Return the (X, Y) coordinate for the center point of the cell that contains the specified text.  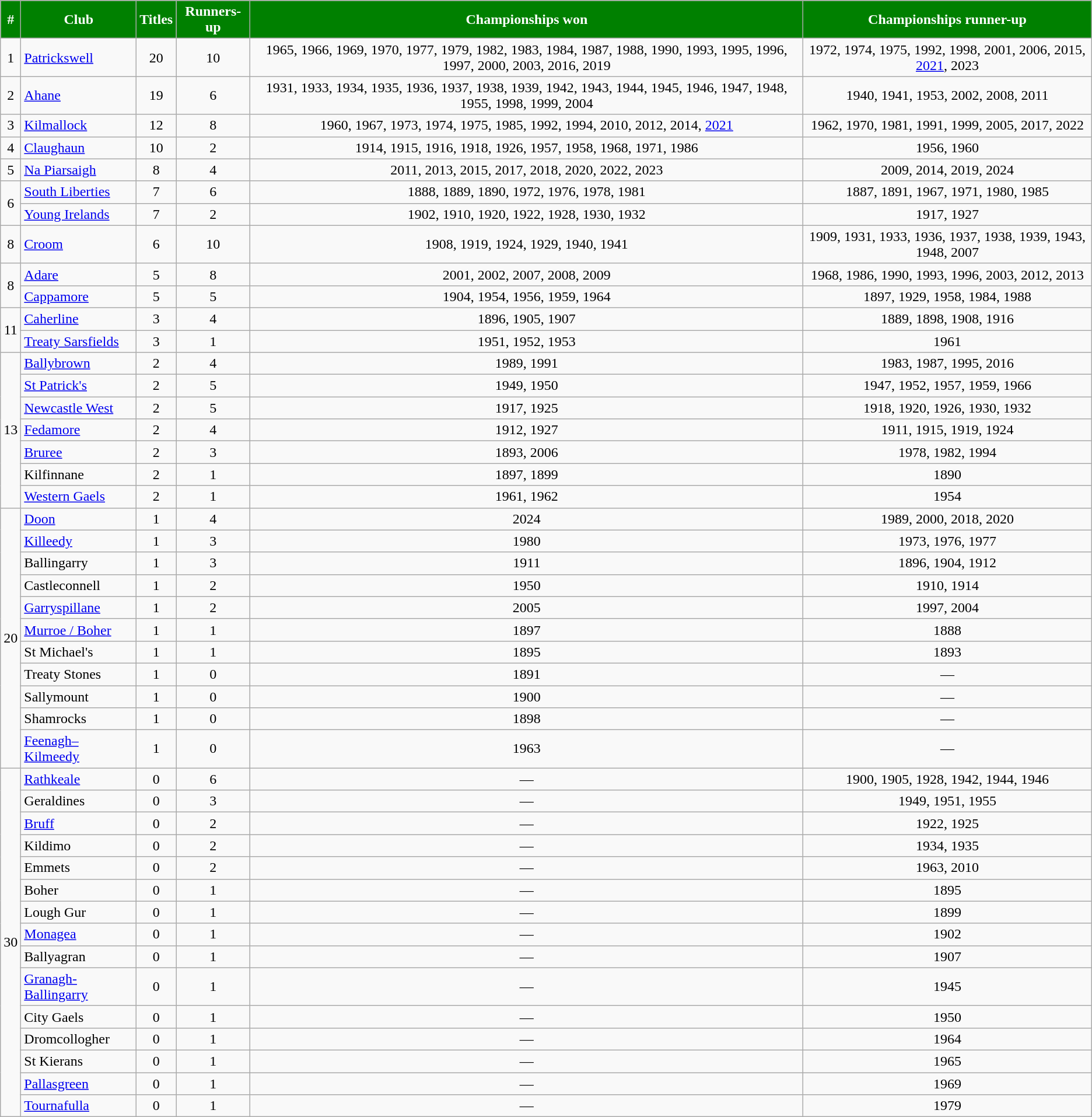
1954 (947, 497)
St Kierans (79, 1061)
Championships won (527, 20)
Club (79, 20)
1963, 2010 (947, 868)
1912, 1927 (527, 430)
1940, 1941, 1953, 2002, 2008, 2011 (947, 96)
Titles (156, 20)
1897, 1899 (527, 474)
Patrickswell (79, 57)
1922, 1925 (947, 823)
1945 (947, 986)
2024 (527, 519)
1908, 1919, 1924, 1929, 1940, 1941 (527, 244)
Bruff (79, 823)
1917, 1927 (947, 214)
Championships runner-up (947, 20)
Young Irelands (79, 214)
1899 (947, 912)
1965, 1966, 1969, 1970, 1977, 1979, 1982, 1983, 1984, 1987, 1988, 1990, 1993, 1995, 1996, 1997, 2000, 2003, 2016, 2019 (527, 57)
Ballingarry (79, 563)
Rathkeale (79, 779)
1989, 1991 (527, 364)
1893, 2006 (527, 452)
Murroe / Boher (79, 630)
1965 (947, 1061)
1972, 1974, 1975, 1992, 1998, 2001, 2006, 2015, 2021, 2023 (947, 57)
Ahane (79, 96)
1979 (947, 1106)
Cappamore (79, 296)
1902, 1910, 1920, 1922, 1928, 1930, 1932 (527, 214)
1898 (527, 719)
19 (156, 96)
1961, 1962 (527, 497)
1951, 1952, 1953 (527, 341)
Feenagh–Kilmeedy (79, 749)
1914, 1915, 1916, 1918, 1926, 1957, 1958, 1968, 1971, 1986 (527, 148)
Kildimo (79, 846)
Na Piarsaigh (79, 170)
Garryspillane (79, 608)
Fedamore (79, 430)
1910, 1914 (947, 585)
1989, 2000, 2018, 2020 (947, 519)
1931, 1933, 1934, 1935, 1936, 1937, 1938, 1939, 1942, 1943, 1944, 1945, 1946, 1947, 1948, 1955, 1998, 1999, 2004 (527, 96)
Boher (79, 890)
1963 (527, 749)
1960, 1967, 1973, 1974, 1975, 1985, 1992, 1994, 2010, 2012, 2014, 2021 (527, 125)
1949, 1951, 1955 (947, 801)
Western Gaels (79, 497)
Shamrocks (79, 719)
Killeedy (79, 541)
Kilmallock (79, 125)
Treaty Sarsfields (79, 341)
11 (10, 330)
St Patrick's (79, 386)
Treaty Stones (79, 674)
Pallasgreen (79, 1084)
Doon (79, 519)
1889, 1898, 1908, 1916 (947, 319)
City Gaels (79, 1017)
1934, 1935 (947, 846)
Castleconnell (79, 585)
1887, 1891, 1967, 1971, 1980, 1985 (947, 192)
1900, 1905, 1928, 1942, 1944, 1946 (947, 779)
1904, 1954, 1956, 1959, 1964 (527, 296)
Kilfinnane (79, 474)
Croom (79, 244)
Emmets (79, 868)
12 (156, 125)
1907 (947, 957)
1997, 2004 (947, 608)
Claughaun (79, 148)
Newcastle West (79, 408)
Monagea (79, 934)
1962, 1970, 1981, 1991, 1999, 2005, 2017, 2022 (947, 125)
1909, 1931, 1933, 1936, 1937, 1938, 1939, 1943, 1948, 2007 (947, 244)
Ballybrown (79, 364)
1983, 1987, 1995, 2016 (947, 364)
Dromcollogher (79, 1039)
Geraldines (79, 801)
1969 (947, 1084)
30 (10, 943)
Adare (79, 274)
1902 (947, 934)
13 (10, 430)
1896, 1905, 1907 (527, 319)
1947, 1952, 1957, 1959, 1966 (947, 386)
1978, 1982, 1994 (947, 452)
1900 (527, 696)
1949, 1950 (527, 386)
South Liberties (79, 192)
1918, 1920, 1926, 1930, 1932 (947, 408)
1888, 1889, 1890, 1972, 1976, 1978, 1981 (527, 192)
2001, 2002, 2007, 2008, 2009 (527, 274)
1917, 1925 (527, 408)
Caherline (79, 319)
1890 (947, 474)
Lough Gur (79, 912)
2009, 2014, 2019, 2024 (947, 170)
1964 (947, 1039)
1956, 1960 (947, 148)
1893 (947, 652)
1911, 1915, 1919, 1924 (947, 430)
# (10, 20)
St Michael's (79, 652)
1968, 1986, 1990, 1993, 1996, 2003, 2012, 2013 (947, 274)
1888 (947, 630)
1961 (947, 341)
1897, 1929, 1958, 1984, 1988 (947, 296)
1896, 1904, 1912 (947, 563)
1980 (527, 541)
Granagh-Ballingarry (79, 986)
1897 (527, 630)
1911 (527, 563)
1891 (527, 674)
2005 (527, 608)
2011, 2013, 2015, 2017, 2018, 2020, 2022, 2023 (527, 170)
1973, 1976, 1977 (947, 541)
Tournafulla (79, 1106)
Bruree (79, 452)
Ballyagran (79, 957)
Runners-up (213, 20)
Sallymount (79, 696)
